Search for the cell housing the specified text and yield its (x, y) center coordinate. 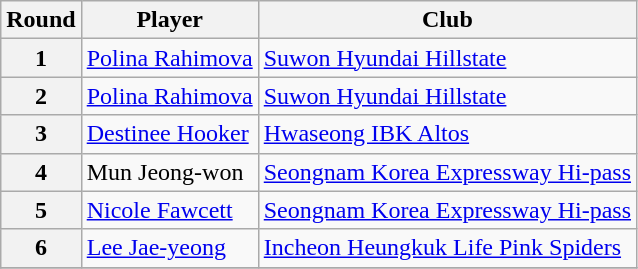
Lee Jae-yeong (170, 248)
2 (41, 96)
Incheon Heungkuk Life Pink Spiders (447, 248)
6 (41, 248)
3 (41, 134)
Round (41, 20)
4 (41, 172)
Player (170, 20)
Club (447, 20)
5 (41, 210)
1 (41, 58)
Destinee Hooker (170, 134)
Hwaseong IBK Altos (447, 134)
Nicole Fawcett (170, 210)
Mun Jeong-won (170, 172)
